Find where the given text appears and provide that cell's center as [x, y] coordinate. 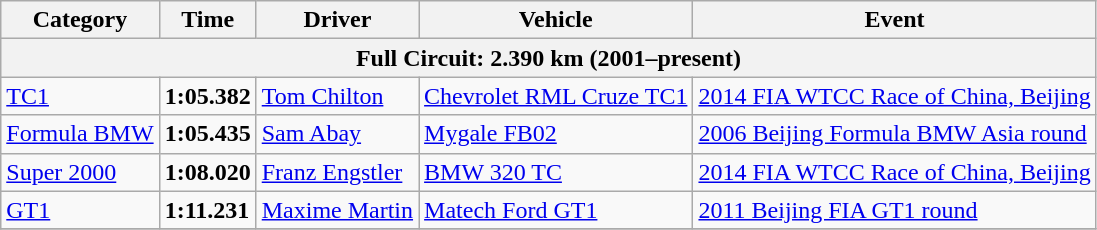
1:05.382 [208, 96]
Time [208, 20]
Event [894, 20]
Chevrolet RML Cruze TC1 [556, 96]
2011 Beijing FIA GT1 round [894, 210]
Tom Chilton [337, 96]
BMW 320 TC [556, 172]
Vehicle [556, 20]
Sam Abay [337, 134]
Maxime Martin [337, 210]
Category [80, 20]
Mygale FB02 [556, 134]
Matech Ford GT1 [556, 210]
Super 2000 [80, 172]
1:05.435 [208, 134]
GT1 [80, 210]
1:08.020 [208, 172]
Formula BMW [80, 134]
Full Circuit: 2.390 km (2001–present) [548, 58]
1:11.231 [208, 210]
TC1 [80, 96]
2006 Beijing Formula BMW Asia round [894, 134]
Driver [337, 20]
Franz Engstler [337, 172]
